Pinpoint the cell where the given text exists, returning its [X, Y] midpoint coordinate. 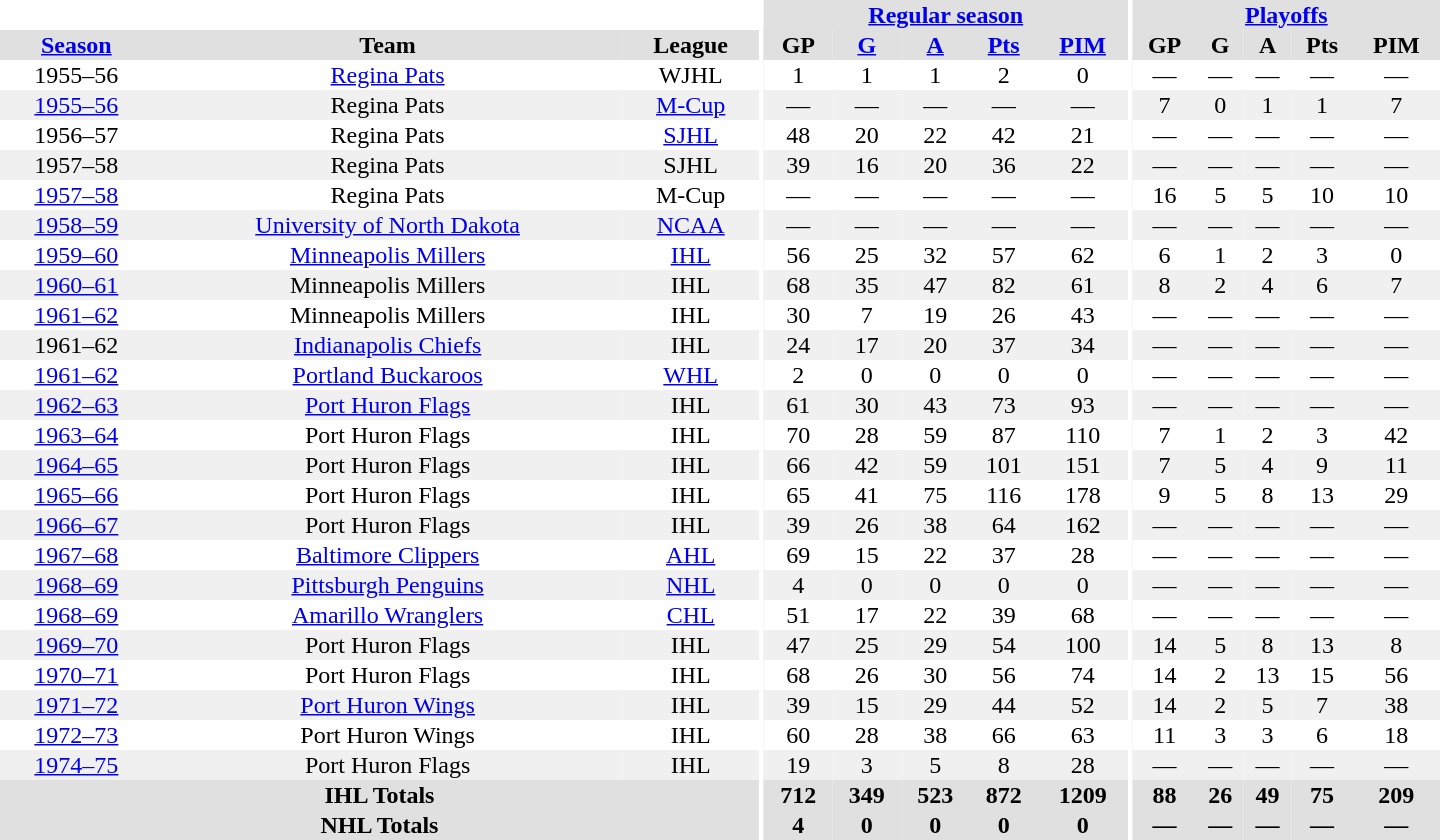
74 [1083, 675]
24 [798, 345]
349 [867, 795]
54 [1003, 645]
21 [1083, 135]
88 [1165, 795]
1209 [1083, 795]
101 [1003, 465]
65 [798, 495]
110 [1083, 435]
Playoffs [1286, 15]
49 [1268, 795]
CHL [690, 615]
Pittsburgh Penguins [388, 585]
IHL Totals [380, 795]
18 [1396, 735]
36 [1003, 165]
57 [1003, 255]
162 [1083, 525]
1974–75 [76, 765]
1960–61 [76, 285]
Regular season [946, 15]
Portland Buckaroos [388, 375]
712 [798, 795]
116 [1003, 495]
1971–72 [76, 705]
178 [1083, 495]
WHL [690, 375]
87 [1003, 435]
51 [798, 615]
34 [1083, 345]
League [690, 45]
Indianapolis Chiefs [388, 345]
64 [1003, 525]
1972–73 [76, 735]
1969–70 [76, 645]
44 [1003, 705]
32 [935, 255]
62 [1083, 255]
1962–63 [76, 405]
Team [388, 45]
73 [1003, 405]
52 [1083, 705]
1958–59 [76, 225]
NHL Totals [380, 825]
100 [1083, 645]
Amarillo Wranglers [388, 615]
AHL [690, 555]
69 [798, 555]
Baltimore Clippers [388, 555]
82 [1003, 285]
University of North Dakota [388, 225]
70 [798, 435]
WJHL [690, 75]
63 [1083, 735]
872 [1003, 795]
35 [867, 285]
NCAA [690, 225]
1965–66 [76, 495]
1963–64 [76, 435]
NHL [690, 585]
1967–68 [76, 555]
151 [1083, 465]
209 [1396, 795]
48 [798, 135]
1970–71 [76, 675]
60 [798, 735]
1966–67 [76, 525]
93 [1083, 405]
523 [935, 795]
1956–57 [76, 135]
1959–60 [76, 255]
Season [76, 45]
41 [867, 495]
1964–65 [76, 465]
